From the cell containing the given text, extract its center point as [X, Y] coordinate. 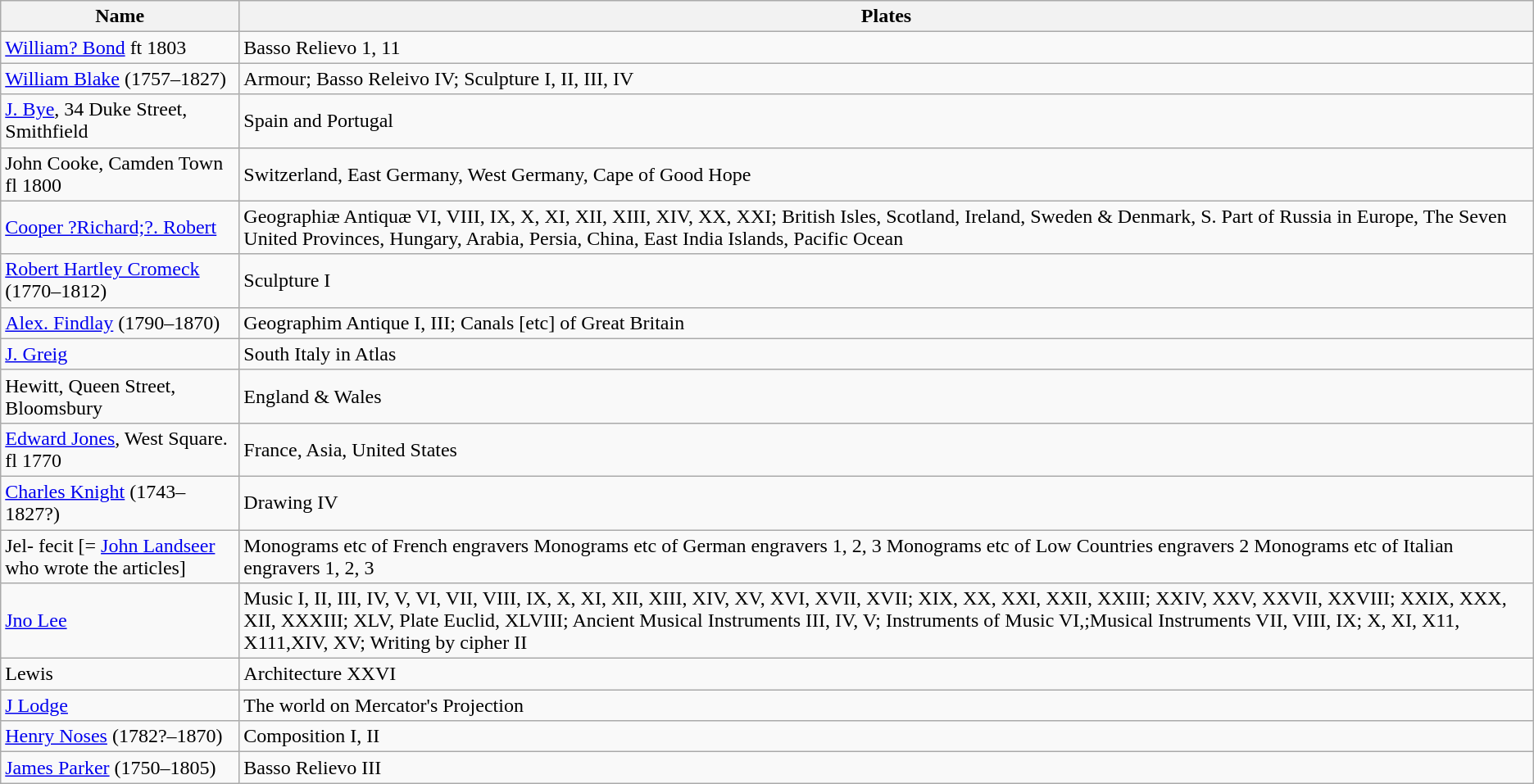
Spain and Portugal [887, 121]
The world on Mercator's Projection [887, 705]
Plates [887, 16]
Composition I, II [887, 736]
Jel- fecit [= John Landseer who wrote the articles] [120, 555]
Hewitt, Queen Street, Bloomsbury [120, 397]
Switzerland, East Germany, West Germany, Cape of Good Hope [887, 174]
Architecture XXVI [887, 674]
James Parker (1750–1805) [120, 768]
Basso Relievo 1, 11 [887, 48]
Henry Noses (1782?–1870) [120, 736]
William? Bond ft 1803 [120, 48]
Edward Jones, West Square. fl 1770 [120, 449]
Basso Relievo III [887, 768]
England & Wales [887, 397]
Charles Knight (1743–1827?) [120, 503]
Alex. Findlay (1790–1870) [120, 323]
John Cooke, Camden Town fl 1800 [120, 174]
Geographim Antique I, III; Canals [etc] of Great Britain [887, 323]
Jno Lee [120, 621]
J. Greig [120, 354]
Drawing IV [887, 503]
France, Asia, United States [887, 449]
Lewis [120, 674]
South Italy in Atlas [887, 354]
William Blake (1757–1827) [120, 79]
J Lodge [120, 705]
Sculpture I [887, 280]
J. Bye, 34 Duke Street, Smithfield [120, 121]
Robert Hartley Cromeck (1770–1812) [120, 280]
Cooper ?Richard;?. Robert [120, 228]
Name [120, 16]
Armour; Basso Releivo IV; Sculpture I, II, III, IV [887, 79]
